For the text-containing cell, return its midpoint in [x, y] coordinate format. 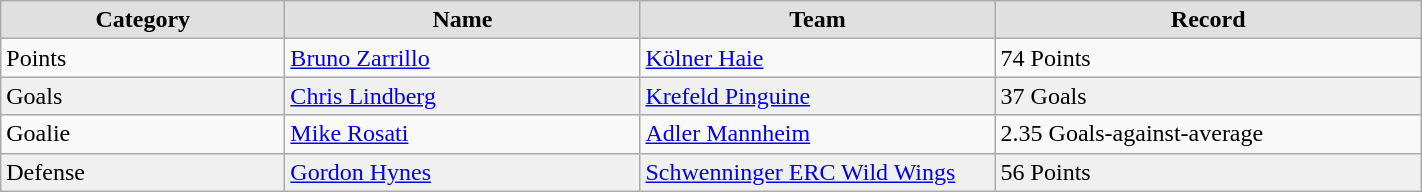
2.35 Goals-against-average [1208, 134]
Gordon Hynes [462, 172]
Goalie [143, 134]
Points [143, 58]
Adler Mannheim [818, 134]
Name [462, 20]
37 Goals [1208, 96]
Krefeld Pinguine [818, 96]
Record [1208, 20]
Schwenninger ERC Wild Wings [818, 172]
Kölner Haie [818, 58]
Bruno Zarrillo [462, 58]
74 Points [1208, 58]
56 Points [1208, 172]
Mike Rosati [462, 134]
Category [143, 20]
Team [818, 20]
Goals [143, 96]
Chris Lindberg [462, 96]
Defense [143, 172]
